Detect which cell encompasses the target text, then output its (x, y) center coordinate. 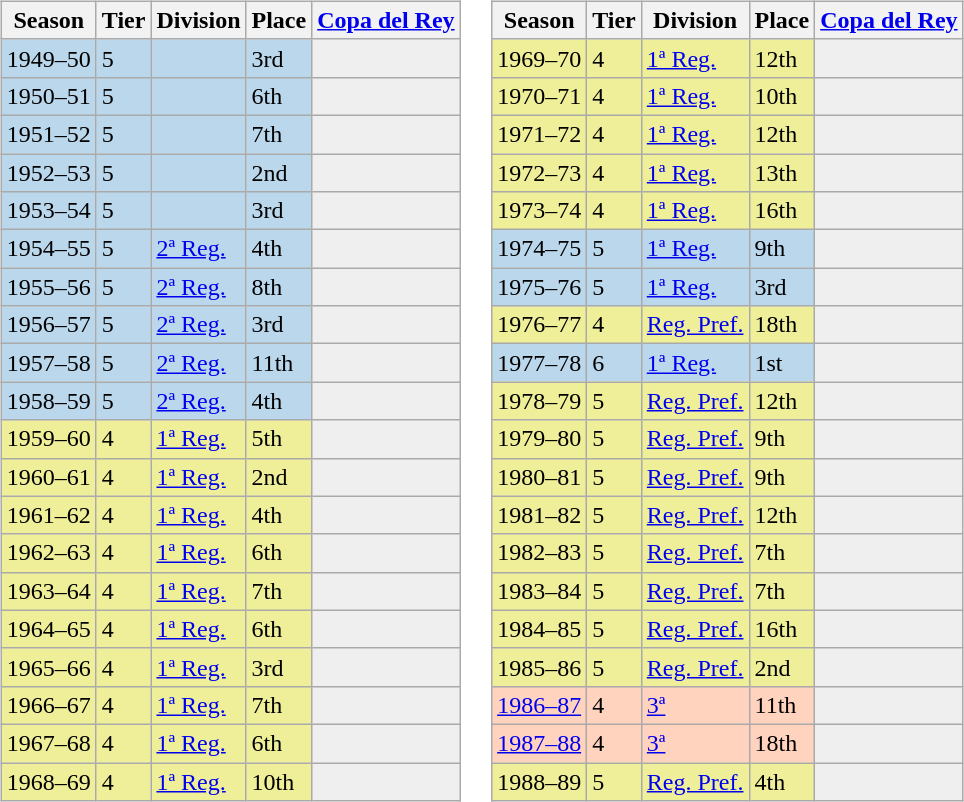
1972–73 (540, 173)
1954–55 (48, 249)
1965–66 (48, 667)
1966–67 (48, 705)
1984–85 (540, 629)
1958–59 (48, 401)
1955–56 (48, 287)
1975–76 (540, 287)
1970–71 (540, 96)
1964–65 (48, 629)
1977–78 (540, 363)
6 (614, 363)
1982–83 (540, 553)
1980–81 (540, 477)
1981–82 (540, 515)
1973–74 (540, 211)
1963–64 (48, 591)
8th (279, 287)
1st (782, 363)
1953–54 (48, 211)
1974–75 (540, 249)
1951–52 (48, 134)
1985–86 (540, 667)
1961–62 (48, 515)
1959–60 (48, 439)
1987–88 (540, 743)
1979–80 (540, 439)
1978–79 (540, 401)
1976–77 (540, 325)
1968–69 (48, 781)
13th (782, 173)
1986–87 (540, 705)
1971–72 (540, 134)
5th (279, 439)
1967–68 (48, 743)
1956–57 (48, 325)
1969–70 (540, 58)
1960–61 (48, 477)
1962–63 (48, 553)
1957–58 (48, 363)
1949–50 (48, 58)
1983–84 (540, 591)
1952–53 (48, 173)
1988–89 (540, 781)
1950–51 (48, 96)
